For the text-containing cell, return its midpoint in (x, y) coordinate format. 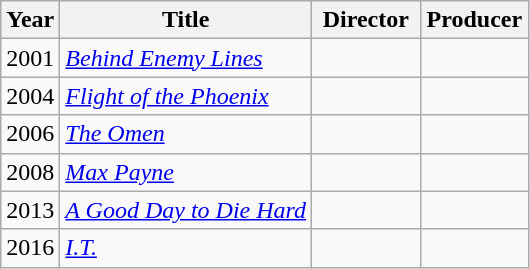
Flight of the Phoenix (186, 96)
The Omen (186, 134)
2004 (30, 96)
2013 (30, 210)
Behind Enemy Lines (186, 58)
2016 (30, 248)
2008 (30, 172)
Director (366, 20)
Max Payne (186, 172)
2001 (30, 58)
Producer (474, 20)
2006 (30, 134)
Year (30, 20)
Title (186, 20)
I.T. (186, 248)
A Good Day to Die Hard (186, 210)
